Determine the [X, Y] coordinate at the center of the cell enclosing the given text.  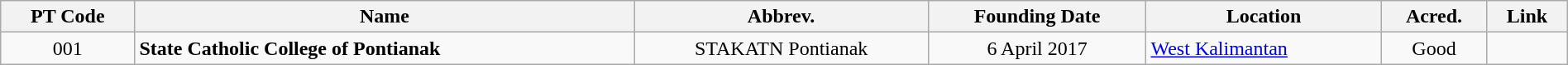
Founding Date [1037, 17]
State Catholic College of Pontianak [385, 48]
Acred. [1434, 17]
Link [1527, 17]
001 [68, 48]
Good [1434, 48]
Abbrev. [781, 17]
STAKATN Pontianak [781, 48]
6 April 2017 [1037, 48]
West Kalimantan [1264, 48]
PT Code [68, 17]
Location [1264, 17]
Name [385, 17]
